Return the (x, y) coordinate for the center point of the cell that contains the specified text.  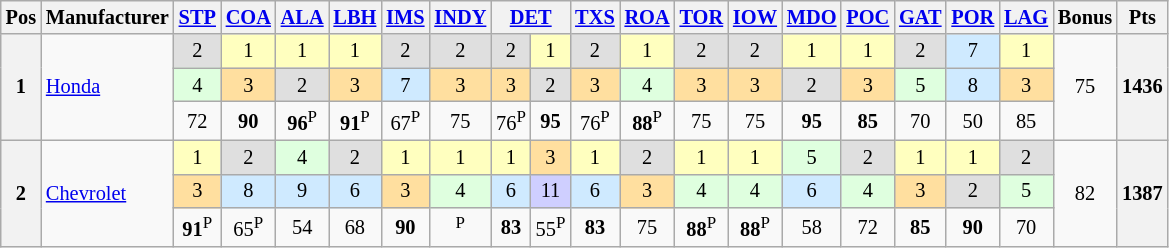
IOW (755, 17)
Chevrolet (108, 193)
ROA (648, 17)
11 (551, 191)
58 (812, 228)
DET (530, 17)
54 (302, 228)
Honda (108, 87)
68 (354, 228)
P (460, 228)
COA (248, 17)
LBH (354, 17)
TOR (702, 17)
TXS (594, 17)
STP (198, 17)
LAG (1026, 17)
IMS (405, 17)
ALA (302, 17)
MDO (812, 17)
55P (551, 228)
67P (405, 120)
Bonus (1085, 17)
82 (1085, 193)
1387 (1142, 193)
1436 (1142, 87)
Pos (21, 17)
65P (248, 228)
Manufacturer (108, 17)
INDY (460, 17)
50 (972, 120)
9 (302, 191)
GAT (920, 17)
96P (302, 120)
Pts (1142, 17)
POR (972, 17)
POC (868, 17)
